Return the (x, y) coordinate for the center point of the cell that contains the specified text.  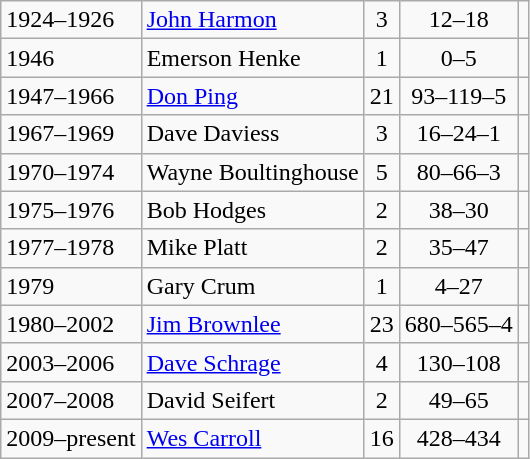
Jim Brownlee (252, 324)
16 (382, 438)
428–434 (458, 438)
Emerson Henke (252, 58)
80–66–3 (458, 172)
Wes Carroll (252, 438)
16–24–1 (458, 134)
49–65 (458, 400)
0–5 (458, 58)
93–119–5 (458, 96)
Dave Schrage (252, 362)
1975–1976 (71, 210)
1977–1978 (71, 248)
38–30 (458, 210)
4–27 (458, 286)
4 (382, 362)
1946 (71, 58)
Wayne Boultinghouse (252, 172)
12–18 (458, 20)
1947–1966 (71, 96)
1970–1974 (71, 172)
2009–present (71, 438)
Bob Hodges (252, 210)
5 (382, 172)
130–108 (458, 362)
2003–2006 (71, 362)
21 (382, 96)
2007–2008 (71, 400)
Don Ping (252, 96)
1979 (71, 286)
John Harmon (252, 20)
Dave Daviess (252, 134)
Mike Platt (252, 248)
1967–1969 (71, 134)
1980–2002 (71, 324)
David Seifert (252, 400)
35–47 (458, 248)
680–565–4 (458, 324)
1924–1926 (71, 20)
23 (382, 324)
Gary Crum (252, 286)
